Return [x, y] of the center of cell containing provided text 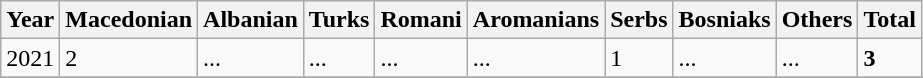
2021 [30, 58]
Romani [421, 20]
2 [129, 58]
Albanian [251, 20]
1 [639, 58]
Year [30, 20]
Bosniaks [724, 20]
Aromanians [536, 20]
3 [890, 58]
Others [817, 20]
Total [890, 20]
Turks [339, 20]
Serbs [639, 20]
Macedonian [129, 20]
